Pinpoint the cell where the given text exists, returning its [X, Y] midpoint coordinate. 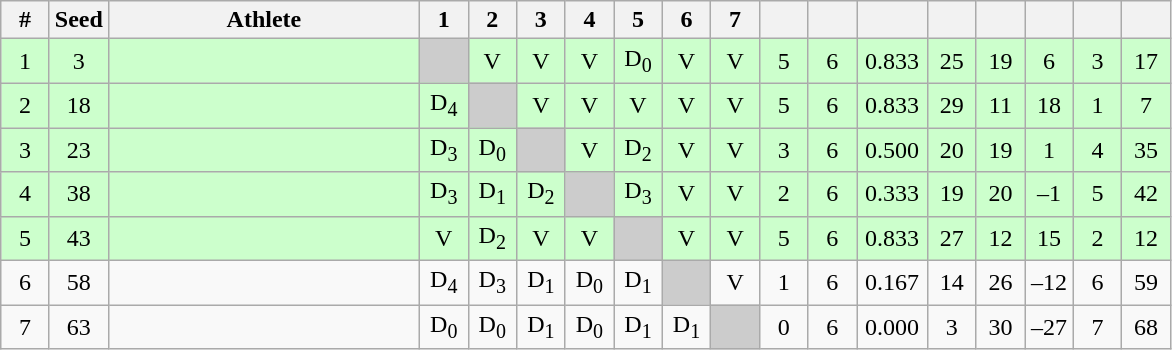
14 [952, 283]
25 [952, 61]
59 [1146, 283]
43 [78, 238]
0.333 [892, 194]
58 [78, 283]
30 [1000, 327]
17 [1146, 61]
Athlete [264, 20]
27 [952, 238]
0 [784, 327]
–12 [1050, 283]
–1 [1050, 194]
0.500 [892, 150]
29 [952, 105]
26 [1000, 283]
42 [1146, 194]
–27 [1050, 327]
23 [78, 150]
35 [1146, 150]
38 [78, 194]
63 [78, 327]
Seed [78, 20]
0.000 [892, 327]
0.167 [892, 283]
11 [1000, 105]
15 [1050, 238]
68 [1146, 327]
# [26, 20]
